Pinpoint the cell where the given text exists, returning its (x, y) midpoint coordinate. 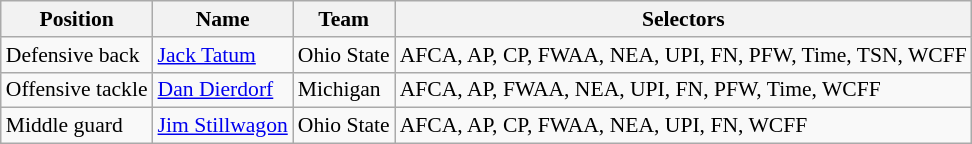
Dan Dierdorf (223, 90)
AFCA, AP, CP, FWAA, NEA, UPI, FN, WCFF (684, 126)
Jack Tatum (223, 55)
AFCA, AP, CP, FWAA, NEA, UPI, FN, PFW, Time, TSN, WCFF (684, 55)
Jim Stillwagon (223, 126)
Position (77, 19)
Selectors (684, 19)
Middle guard (77, 126)
Offensive tackle (77, 90)
Defensive back (77, 55)
AFCA, AP, FWAA, NEA, UPI, FN, PFW, Time, WCFF (684, 90)
Team (344, 19)
Michigan (344, 90)
Name (223, 19)
